From the cell containing the given text, extract its center point as [x, y] coordinate. 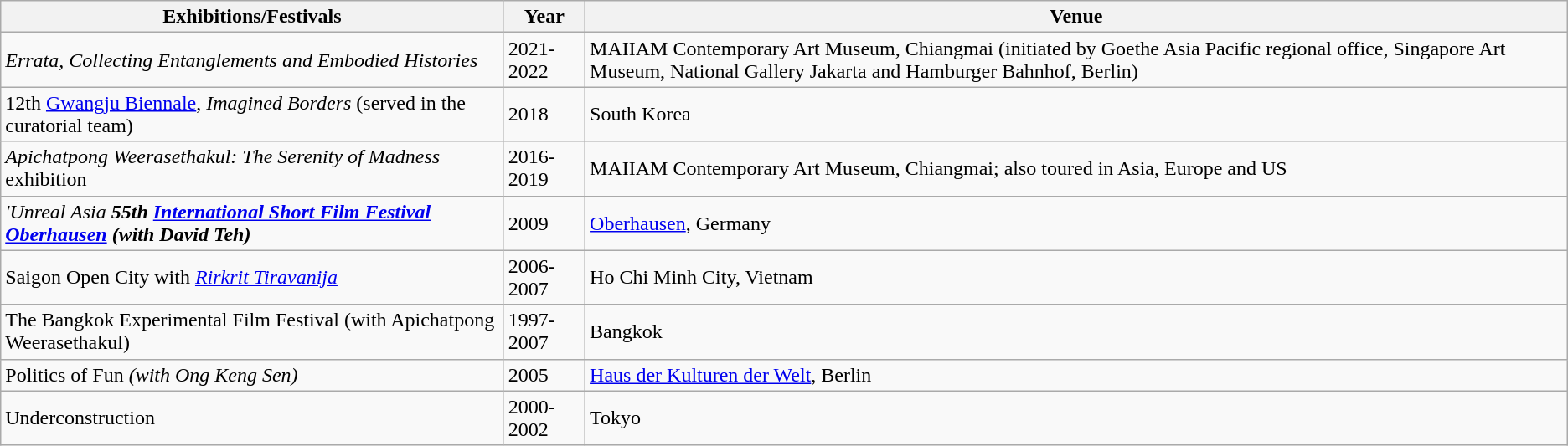
2005 [544, 375]
Tokyo [1077, 418]
Politics of Fun (with Ong Keng Sen) [252, 375]
1997-2007 [544, 331]
Ho Chi Minh City, Vietnam [1077, 278]
Haus der Kulturen der Welt, Berlin [1077, 375]
South Korea [1077, 114]
Errata, Collecting Entanglements and Embodied Histories [252, 60]
2016-2019 [544, 169]
'Unreal Asia 55th International Short Film Festival Oberhausen (with David Teh) [252, 223]
The Bangkok Experimental Film Festival (with Apichatpong Weerasethakul) [252, 331]
2006-2007 [544, 278]
12th Gwangju Biennale, Imagined Borders (served in the curatorial team) [252, 114]
2000-2002 [544, 418]
Bangkok [1077, 331]
MAIIAM Contemporary Art Museum, Chiangmai; also toured in Asia, Europe and US [1077, 169]
2018 [544, 114]
2021-2022 [544, 60]
Apichatpong Weerasethakul: The Serenity of Madness exhibition [252, 169]
Exhibitions/Festivals [252, 17]
Venue [1077, 17]
Oberhausen, Germany [1077, 223]
Underconstruction [252, 418]
Year [544, 17]
2009 [544, 223]
Saigon Open City with Rirkrit Tiravanija [252, 278]
